Identify which cell holds the provided text, then report its [x, y] central coordinate. 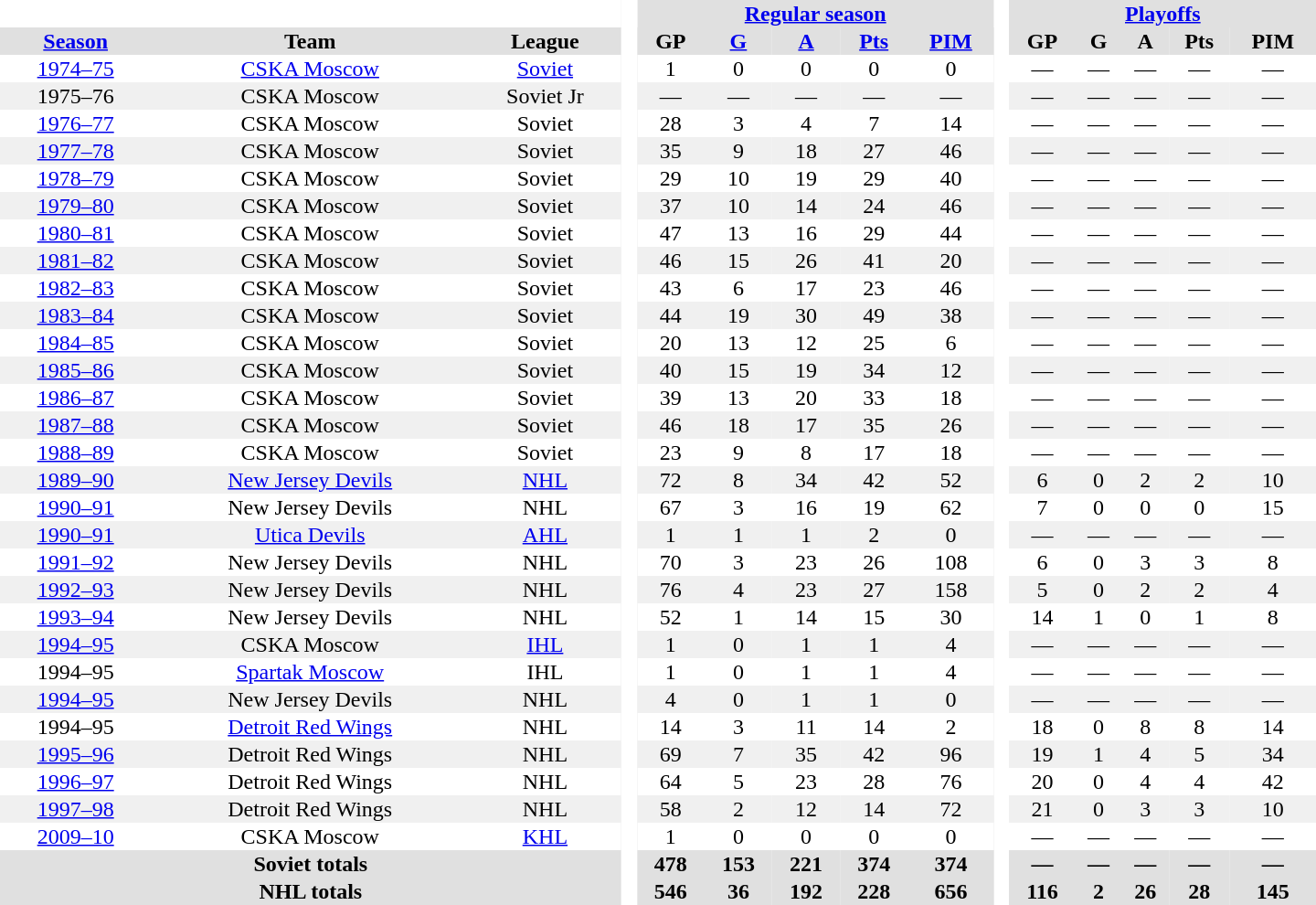
70 [671, 562]
47 [671, 233]
36 [738, 891]
1982–83 [75, 288]
Season [75, 41]
1992–93 [75, 590]
AHL [545, 535]
Regular season [815, 14]
Playoffs [1162, 14]
192 [806, 891]
38 [950, 315]
11 [806, 727]
41 [874, 261]
1985–86 [75, 370]
Utica Devils [310, 535]
69 [671, 754]
Spartak Moscow [310, 672]
1975–76 [75, 96]
1978–79 [75, 178]
58 [671, 809]
1977–78 [75, 151]
37 [671, 206]
1980–81 [75, 233]
1976–77 [75, 123]
Soviet totals [311, 864]
1991–92 [75, 562]
64 [671, 782]
Team [310, 41]
478 [671, 864]
221 [806, 864]
39 [671, 398]
656 [950, 891]
1989–90 [75, 480]
96 [950, 754]
116 [1043, 891]
1983–84 [75, 315]
145 [1272, 891]
1993–94 [75, 617]
21 [1043, 809]
1979–80 [75, 206]
1988–89 [75, 452]
153 [738, 864]
158 [950, 590]
108 [950, 562]
25 [874, 343]
49 [874, 315]
2009–10 [75, 836]
43 [671, 288]
1981–82 [75, 261]
1986–87 [75, 398]
62 [950, 507]
NHL totals [311, 891]
Soviet Jr [545, 96]
24 [874, 206]
KHL [545, 836]
1974–75 [75, 69]
1995–96 [75, 754]
1996–97 [75, 782]
1997–98 [75, 809]
546 [671, 891]
1984–85 [75, 343]
228 [874, 891]
67 [671, 507]
League [545, 41]
33 [874, 398]
1987–88 [75, 425]
